Return the (X, Y) coordinate for the center point of the cell that contains the specified text.  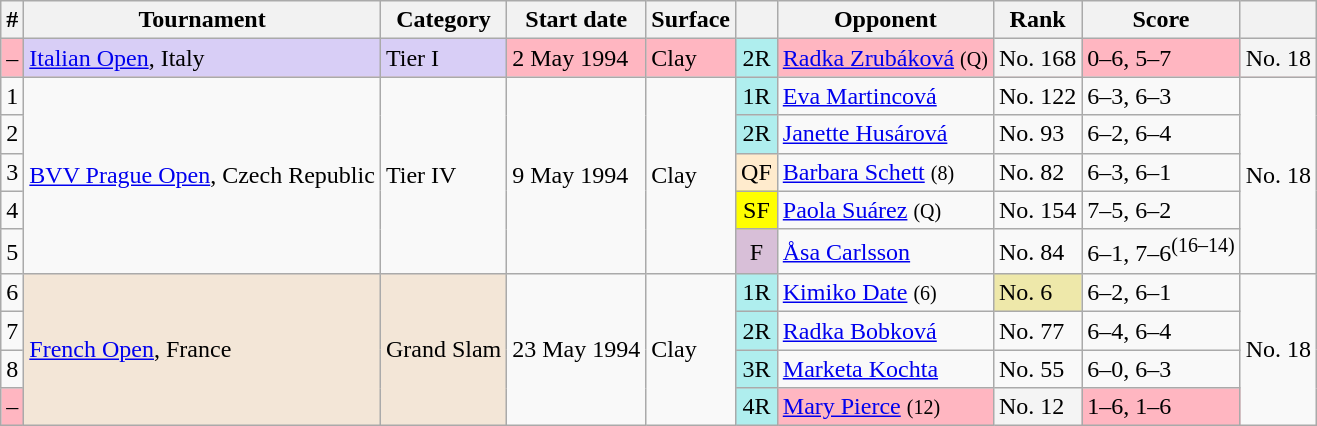
2 (12, 134)
6–4, 6–4 (1161, 331)
No. 154 (1037, 210)
No. 84 (1037, 252)
F (757, 252)
French Open, France (202, 350)
Score (1161, 20)
No. 93 (1037, 134)
6 (12, 293)
Tier IV (443, 176)
Italian Open, Italy (202, 58)
Rank (1037, 20)
Start date (576, 20)
23 May 1994 (576, 350)
6–2, 6–1 (1161, 293)
Opponent (885, 20)
2 May 1994 (576, 58)
Tier I (443, 58)
# (12, 20)
3R (757, 369)
6–0, 6–3 (1161, 369)
Grand Slam (443, 350)
No. 6 (1037, 293)
SF (757, 210)
Kimiko Date (6) (885, 293)
6–1, 7–6(16–14) (1161, 252)
QF (757, 172)
6–3, 6–3 (1161, 96)
9 May 1994 (576, 176)
8 (12, 369)
No. 82 (1037, 172)
Paola Suárez (Q) (885, 210)
No. 77 (1037, 331)
3 (12, 172)
4R (757, 407)
Category (443, 20)
6–3, 6–1 (1161, 172)
Barbara Schett (8) (885, 172)
1–6, 1–6 (1161, 407)
BVV Prague Open, Czech Republic (202, 176)
Radka Zrubáková (Q) (885, 58)
7–5, 6–2 (1161, 210)
4 (12, 210)
0–6, 5–7 (1161, 58)
6–2, 6–4 (1161, 134)
Åsa Carlsson (885, 252)
5 (12, 252)
Tournament (202, 20)
No. 168 (1037, 58)
No. 122 (1037, 96)
Eva Martincová (885, 96)
Janette Husárová (885, 134)
Mary Pierce (12) (885, 407)
Marketa Kochta (885, 369)
No. 55 (1037, 369)
7 (12, 331)
No. 12 (1037, 407)
Radka Bobková (885, 331)
Surface (691, 20)
1 (12, 96)
